Determine the [X, Y] coordinate at the center of the cell enclosing the given text.  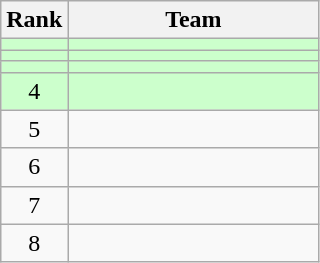
8 [34, 243]
Rank [34, 20]
Team [194, 20]
4 [34, 91]
7 [34, 205]
6 [34, 167]
5 [34, 129]
